Identify which cell holds the provided text, then report its (x, y) central coordinate. 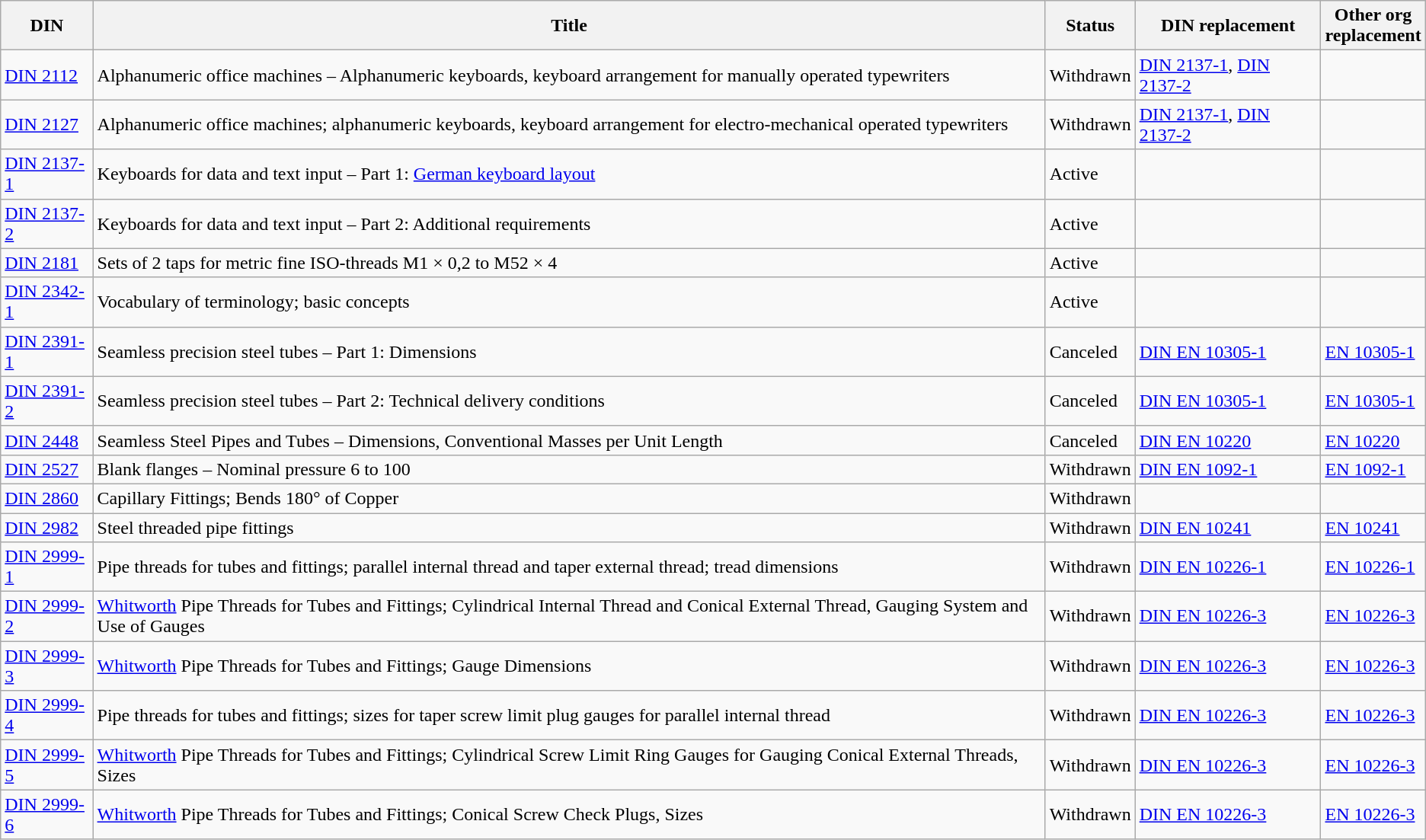
DIN 2860 (47, 498)
DIN 2391-2 (47, 401)
DIN 2342-1 (47, 302)
DIN 2181 (47, 263)
DIN EN 10220 (1228, 440)
Whitworth Pipe Threads for Tubes and Fittings; Cylindrical Screw Limit Ring Gauges for Gauging Conical External Threads, Sizes (569, 765)
EN 10226-1 (1373, 567)
Whitworth Pipe Threads for Tubes and Fittings; Conical Screw Check Plugs, Sizes (569, 815)
DIN 2112 (47, 75)
DIN EN 10241 (1228, 528)
DIN 2527 (47, 469)
DIN 2999-6 (47, 815)
Seamless precision steel tubes – Part 2: Technical delivery conditions (569, 401)
DIN 2137-1 (47, 174)
Pipe threads for tubes and fittings; parallel internal thread and taper external thread; tread dimensions (569, 567)
EN 10220 (1373, 440)
DIN 2999-1 (47, 567)
Whitworth Pipe Threads for Tubes and Fittings; Cylindrical Internal Thread and Conical External Thread, Gauging System and Use of Gauges (569, 617)
Blank flanges – Nominal pressure 6 to 100 (569, 469)
Keyboards for data and text input – Part 2: Additional requirements (569, 224)
EN 1092-1 (1373, 469)
Capillary Fittings; Bends 180° of Copper (569, 498)
Title (569, 26)
Pipe threads for tubes and fittings; sizes for taper screw limit plug gauges for parallel internal thread (569, 716)
DIN 2127 (47, 125)
Status (1090, 26)
DIN 2982 (47, 528)
DIN 2391-1 (47, 352)
Alphanumeric office machines – Alphanumeric keyboards, keyboard arrangement for manually operated typewriters (569, 75)
Seamless precision steel tubes – Part 1: Dimensions (569, 352)
DIN EN 1092-1 (1228, 469)
DIN 2999-2 (47, 617)
DIN 2999-4 (47, 716)
DIN 2448 (47, 440)
Other orgreplacement (1373, 26)
DIN (47, 26)
Sets of 2 taps for metric fine ISO-threads M1 × 0,2 to M52 × 4 (569, 263)
Vocabulary of terminology; basic concepts (569, 302)
Alphanumeric office machines; alphanumeric keyboards, keyboard arrangement for electro-mechanical operated typewriters (569, 125)
Keyboards for data and text input – Part 1: German keyboard layout (569, 174)
Whitworth Pipe Threads for Tubes and Fittings; Gauge Dimensions (569, 666)
DIN 2999-5 (47, 765)
DIN replacement (1228, 26)
DIN EN 10226-1 (1228, 567)
DIN 2999-3 (47, 666)
EN 10241 (1373, 528)
Seamless Steel Pipes and Tubes – Dimensions, Conventional Masses per Unit Length (569, 440)
Steel threaded pipe fittings (569, 528)
DIN 2137-2 (47, 224)
